Extract the [X, Y] coordinate from the center of the cell holding the provided text.  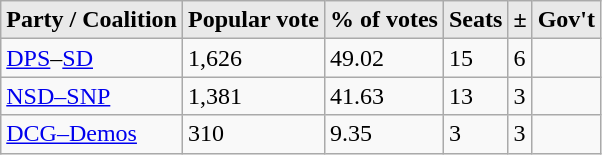
1,381 [253, 96]
% of votes [384, 20]
DCG–Demos [92, 134]
DPS–SD [92, 58]
Seats [475, 20]
41.63 [384, 96]
310 [253, 134]
15 [475, 58]
Party / Coalition [92, 20]
NSD–SNP [92, 96]
49.02 [384, 58]
1,626 [253, 58]
Popular vote [253, 20]
± [520, 20]
13 [475, 96]
6 [520, 58]
9.35 [384, 134]
Gov't [566, 20]
